Identify which cell holds the provided text, then report its [x, y] central coordinate. 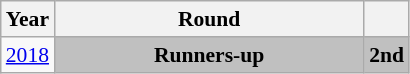
Runners-up [209, 55]
Year [28, 19]
2018 [28, 55]
2nd [386, 55]
Round [209, 19]
